Extract the (x, y) coordinate from the center of the cell holding the provided text.  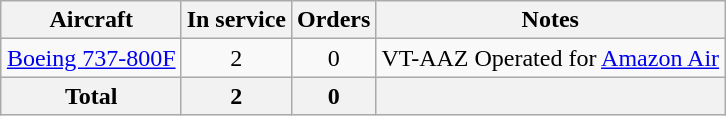
Boeing 737-800F (91, 58)
Total (91, 96)
Notes (550, 20)
In service (236, 20)
VT-AAZ Operated for Amazon Air (550, 58)
Orders (333, 20)
Aircraft (91, 20)
